Scan for the cell matching the given text and deliver its [X, Y] coordinate at center. 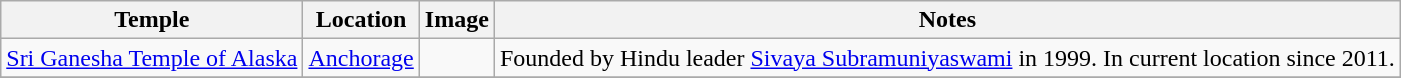
Sri Ganesha Temple of Alaska [152, 58]
Anchorage [361, 58]
Notes [947, 20]
Temple [152, 20]
Image [456, 20]
Founded by Hindu leader Sivaya Subramuniyaswami in 1999. In current location since 2011. [947, 58]
Location [361, 20]
